Pinpoint the cell where the given text exists, returning its (x, y) midpoint coordinate. 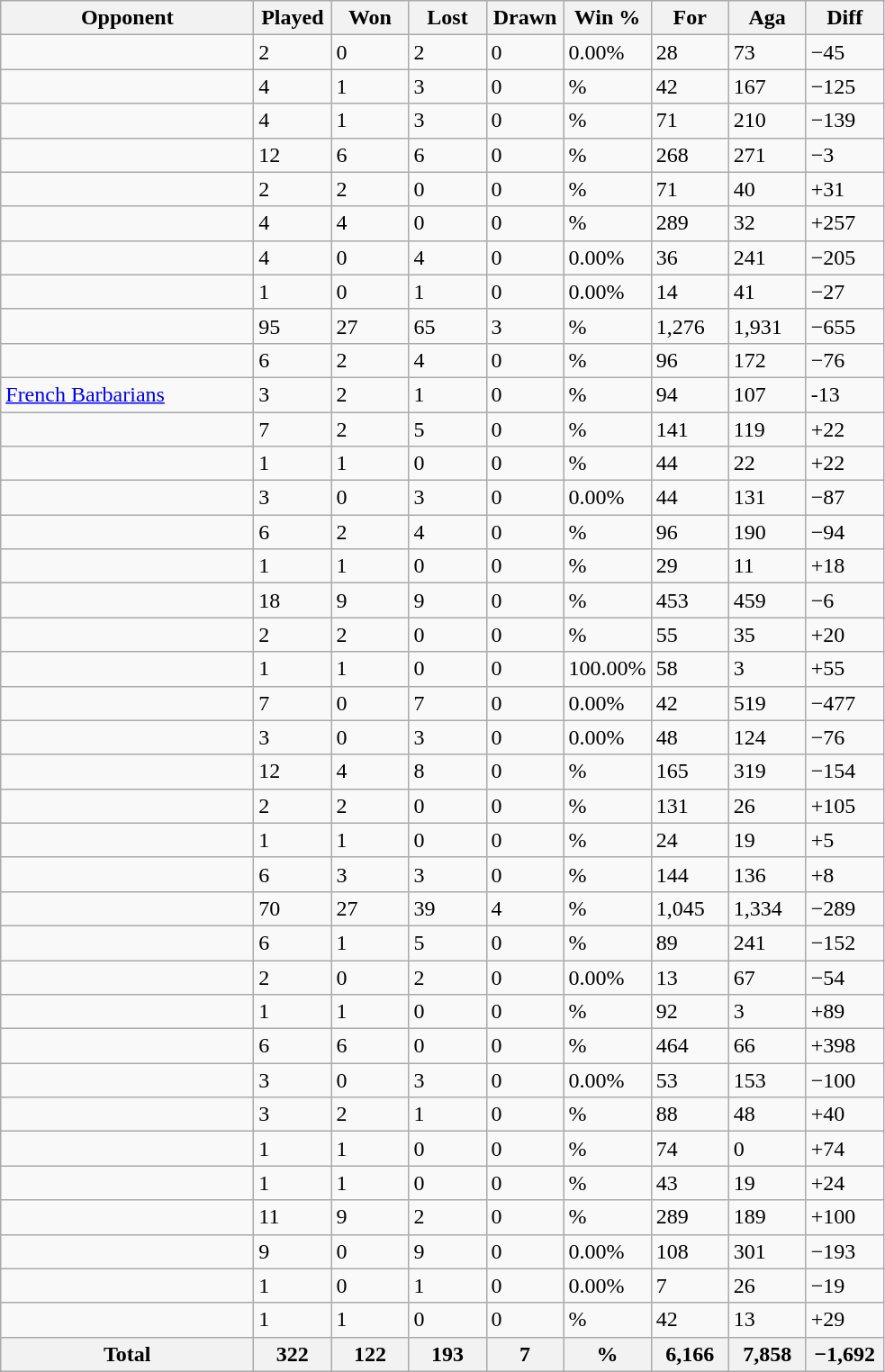
+100 (844, 1217)
301 (767, 1251)
53 (690, 1080)
35 (767, 635)
−6 (844, 600)
−289 (844, 908)
+89 (844, 1012)
74 (690, 1149)
40 (767, 189)
−655 (844, 326)
70 (293, 908)
190 (767, 532)
−477 (844, 703)
+31 (844, 189)
189 (767, 1217)
+74 (844, 1149)
+8 (844, 874)
-13 (844, 394)
−152 (844, 943)
136 (767, 874)
167 (767, 86)
−94 (844, 532)
29 (690, 566)
Played (293, 18)
210 (767, 121)
18 (293, 600)
322 (293, 1354)
141 (690, 429)
41 (767, 292)
453 (690, 600)
28 (690, 52)
124 (767, 737)
119 (767, 429)
For (690, 18)
7,858 (767, 1354)
+24 (844, 1183)
Win % (607, 18)
65 (447, 326)
43 (690, 1183)
Aga (767, 18)
+257 (844, 223)
1,276 (690, 326)
+55 (844, 669)
107 (767, 394)
−125 (844, 86)
−54 (844, 977)
−1,692 (844, 1354)
1,334 (767, 908)
92 (690, 1012)
−100 (844, 1080)
−154 (844, 772)
1,045 (690, 908)
8 (447, 772)
−3 (844, 155)
58 (690, 669)
Lost (447, 18)
319 (767, 772)
Total (128, 1354)
165 (690, 772)
+20 (844, 635)
+40 (844, 1115)
66 (767, 1046)
36 (690, 257)
Drawn (525, 18)
89 (690, 943)
88 (690, 1115)
108 (690, 1251)
+398 (844, 1046)
153 (767, 1080)
67 (767, 977)
Won (370, 18)
−45 (844, 52)
459 (767, 600)
−87 (844, 498)
39 (447, 908)
32 (767, 223)
Diff (844, 18)
−27 (844, 292)
268 (690, 155)
464 (690, 1046)
193 (447, 1354)
271 (767, 155)
+5 (844, 840)
55 (690, 635)
22 (767, 464)
95 (293, 326)
94 (690, 394)
6,166 (690, 1354)
24 (690, 840)
519 (767, 703)
1,931 (767, 326)
−19 (844, 1286)
122 (370, 1354)
+105 (844, 806)
73 (767, 52)
Opponent (128, 18)
−205 (844, 257)
144 (690, 874)
−193 (844, 1251)
−139 (844, 121)
14 (690, 292)
+18 (844, 566)
100.00% (607, 669)
French Barbarians (128, 394)
172 (767, 360)
+29 (844, 1320)
